Return the [X, Y] coordinate for the center point of the cell that contains the specified text.  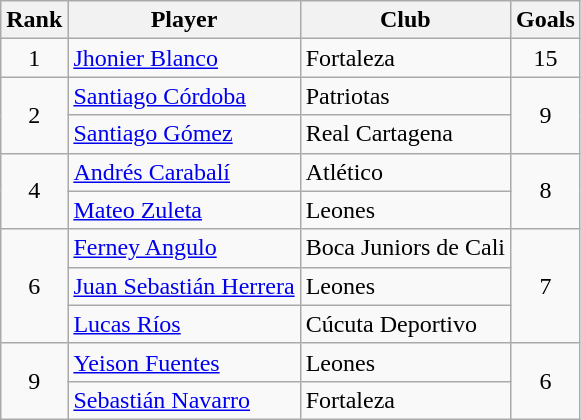
Real Cartagena [405, 134]
Rank [34, 20]
Club [405, 20]
Cúcuta Deportivo [405, 324]
Andrés Carabalí [184, 172]
2 [34, 115]
4 [34, 191]
7 [546, 286]
Player [184, 20]
Sebastián Navarro [184, 400]
Jhonier Blanco [184, 58]
8 [546, 191]
Santiago Gómez [184, 134]
Lucas Ríos [184, 324]
Boca Juniors de Cali [405, 248]
Juan Sebastián Herrera [184, 286]
Atlético [405, 172]
Ferney Angulo [184, 248]
Patriotas [405, 96]
1 [34, 58]
Mateo Zuleta [184, 210]
Goals [546, 20]
15 [546, 58]
Santiago Córdoba [184, 96]
Yeison Fuentes [184, 362]
